For the text-containing cell, return its midpoint in [X, Y] coordinate format. 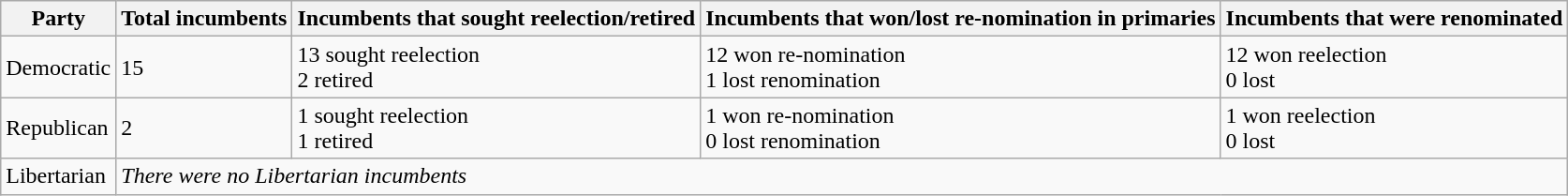
1 sought reelection1 retired [496, 128]
There were no Libertarian incumbents [842, 176]
13 sought reelection2 retired [496, 68]
Incumbents that were renominated [1394, 19]
15 [204, 68]
Democratic [58, 68]
Incumbents that sought reelection/retired [496, 19]
2 [204, 128]
1 won re-nomination0 lost renomination [961, 128]
12 won reelection0 lost [1394, 68]
Libertarian [58, 176]
Party [58, 19]
Republican [58, 128]
Total incumbents [204, 19]
Incumbents that won/lost re-nomination in primaries [961, 19]
1 won reelection0 lost [1394, 128]
12 won re-nomination1 lost renomination [961, 68]
